From the cell containing the given text, extract its center point as (X, Y) coordinate. 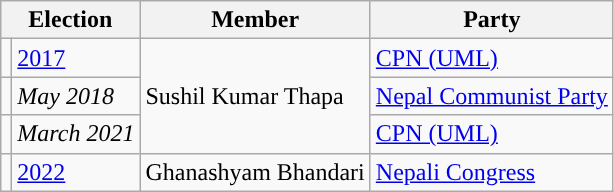
Election (70, 20)
Sushil Kumar Thapa (255, 96)
May 2018 (76, 96)
2022 (76, 172)
Ghanashyam Bhandari (255, 172)
2017 (76, 58)
March 2021 (76, 134)
Nepal Communist Party (492, 96)
Party (492, 20)
Member (255, 20)
Nepali Congress (492, 172)
